Detect which cell encompasses the target text, then output its [X, Y] center coordinate. 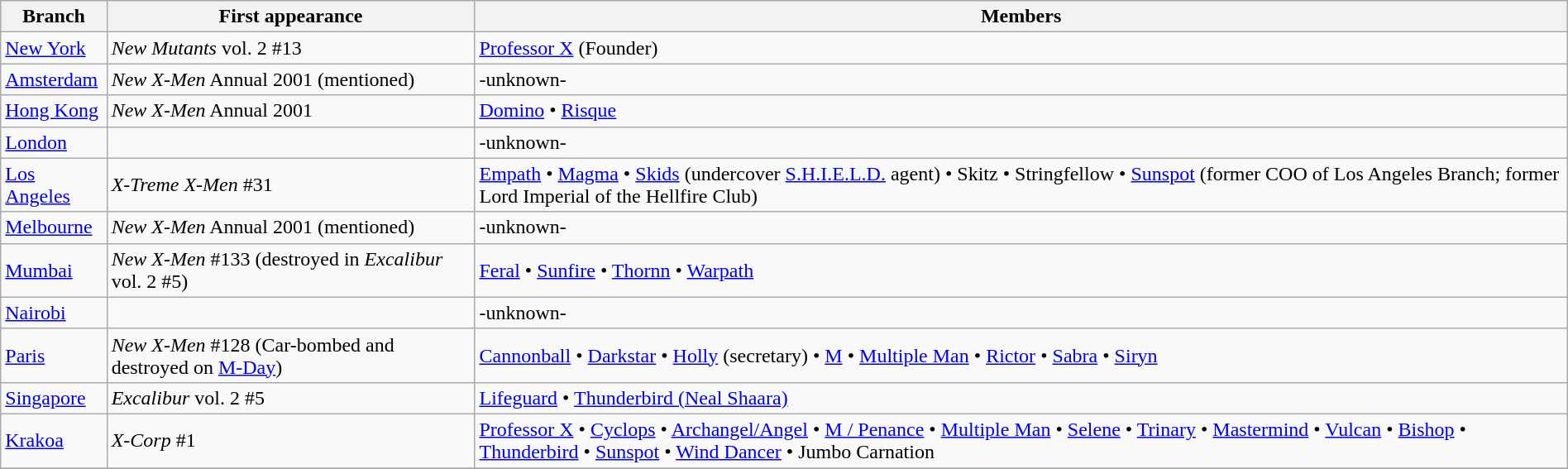
Domino • Risque [1021, 111]
Singapore [54, 398]
New X-Men Annual 2001 [291, 111]
Nairobi [54, 313]
Krakoa [54, 440]
New Mutants vol. 2 #13 [291, 48]
New X-Men #133 (destroyed in Excalibur vol. 2 #5) [291, 270]
London [54, 142]
Paris [54, 356]
X-Treme X-Men #31 [291, 185]
Mumbai [54, 270]
Los Angeles [54, 185]
Feral • Sunfire • Thornn • Warpath [1021, 270]
X-Corp #1 [291, 440]
Amsterdam [54, 79]
Professor X (Founder) [1021, 48]
Lifeguard • Thunderbird (Neal Shaara) [1021, 398]
Excalibur vol. 2 #5 [291, 398]
Hong Kong [54, 111]
Branch [54, 17]
Melbourne [54, 227]
Members [1021, 17]
Cannonball • Darkstar • Holly (secretary) • M • Multiple Man • Rictor • Sabra • Siryn [1021, 356]
First appearance [291, 17]
New X-Men #128 (Car-bombed and destroyed on M-Day) [291, 356]
New York [54, 48]
